Find where the given text appears and provide that cell's center as (x, y) coordinate. 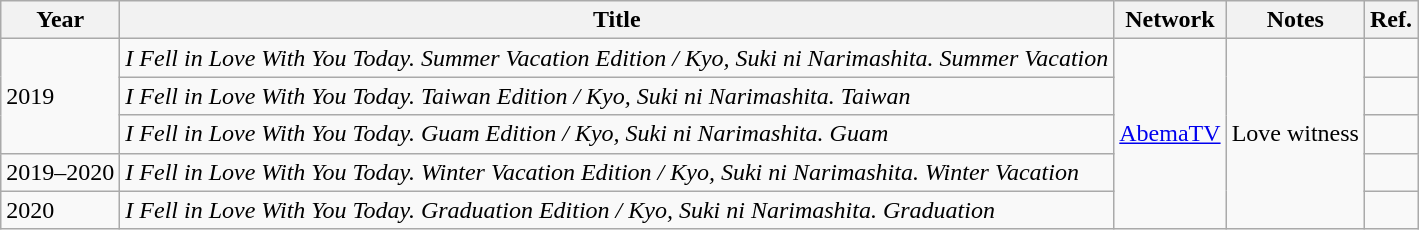
Notes (1295, 20)
I Fell in Love With You Today. Taiwan Edition / Kyo, Suki ni Narimashita. Taiwan (617, 96)
2019 (60, 96)
Love witness (1295, 134)
I Fell in Love With You Today. Graduation Edition / Kyo, Suki ni Narimashita. Graduation (617, 210)
AbemaTV (1170, 134)
I Fell in Love With You Today. Winter Vacation Edition / Kyo, Suki ni Narimashita. Winter Vacation (617, 172)
Title (617, 20)
Year (60, 20)
Network (1170, 20)
I Fell in Love With You Today. Guam Edition / Kyo, Suki ni Narimashita. Guam (617, 134)
2020 (60, 210)
Ref. (1390, 20)
I Fell in Love With You Today. Summer Vacation Edition / Kyo, Suki ni Narimashita. Summer Vacation (617, 58)
2019–2020 (60, 172)
